Output the [X, Y] coordinate of the center of the cell containing the given text.  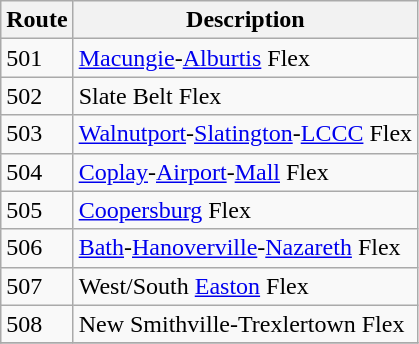
504 [37, 172]
506 [37, 248]
Macungie-Alburtis Flex [245, 58]
West/South Easton Flex [245, 286]
Coopersburg Flex [245, 210]
501 [37, 58]
Route [37, 20]
New Smithville-Trexlertown Flex [245, 324]
Slate Belt Flex [245, 96]
Coplay-Airport-Mall Flex [245, 172]
Walnutport-Slatington-LCCC Flex [245, 134]
Bath-Hanoverville-Nazareth Flex [245, 248]
502 [37, 96]
508 [37, 324]
503 [37, 134]
Description [245, 20]
507 [37, 286]
505 [37, 210]
